Search for the cell housing the specified text and yield its [x, y] center coordinate. 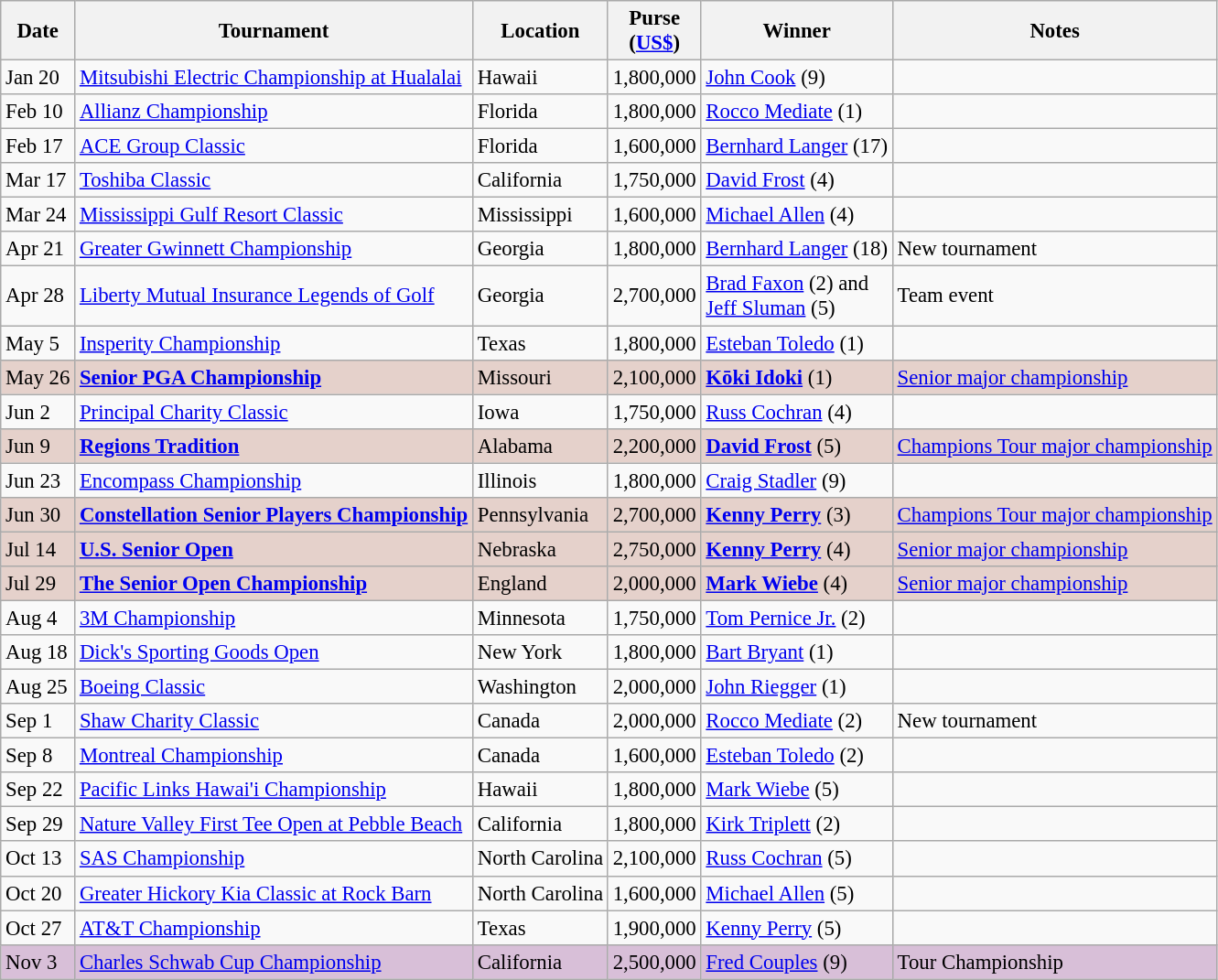
Winner [796, 31]
Sep 8 [38, 756]
Tour Championship [1054, 962]
Liberty Mutual Insurance Legends of Golf [275, 296]
Charles Schwab Cup Championship [275, 962]
Mark Wiebe (4) [796, 584]
John Cook (9) [796, 78]
Illinois [540, 480]
Craig Stadler (9) [796, 480]
3M Championship [275, 618]
Nature Valley First Tee Open at Pebble Beach [275, 824]
Greater Gwinnett Championship [275, 250]
May 26 [38, 377]
Jul 29 [38, 584]
Pacific Links Hawai'i Championship [275, 790]
Allianz Championship [275, 112]
Sep 22 [38, 790]
Regions Tradition [275, 446]
Kirk Triplett (2) [796, 824]
Mar 24 [38, 215]
1,900,000 [654, 928]
Aug 25 [38, 687]
Washington [540, 687]
Aug 4 [38, 618]
Feb 17 [38, 146]
Feb 10 [38, 112]
Mark Wiebe (5) [796, 790]
Pennsylvania [540, 515]
Russ Cochran (4) [796, 412]
Apr 28 [38, 296]
Tom Pernice Jr. (2) [796, 618]
Michael Allen (4) [796, 215]
New York [540, 652]
Notes [1054, 31]
Jun 9 [38, 446]
Oct 20 [38, 893]
Mississippi Gulf Resort Classic [275, 215]
Team event [1054, 296]
Alabama [540, 446]
Kenny Perry (3) [796, 515]
ACE Group Classic [275, 146]
John Riegger (1) [796, 687]
U.S. Senior Open [275, 549]
Bernhard Langer (18) [796, 250]
Esteban Toledo (1) [796, 343]
David Frost (4) [796, 180]
Encompass Championship [275, 480]
Sep 29 [38, 824]
Boeing Classic [275, 687]
Oct 27 [38, 928]
Fred Couples (9) [796, 962]
Toshiba Classic [275, 180]
Nov 3 [38, 962]
Location [540, 31]
Apr 21 [38, 250]
Esteban Toledo (2) [796, 756]
Greater Hickory Kia Classic at Rock Barn [275, 893]
David Frost (5) [796, 446]
2,200,000 [654, 446]
Rocco Mediate (2) [796, 721]
Nebraska [540, 549]
Russ Cochran (5) [796, 859]
Insperity Championship [275, 343]
Rocco Mediate (1) [796, 112]
Mississippi [540, 215]
Tournament [275, 31]
Jun 2 [38, 412]
Michael Allen (5) [796, 893]
Missouri [540, 377]
2,750,000 [654, 549]
Date [38, 31]
Mitsubishi Electric Championship at Hualalai [275, 78]
Kenny Perry (5) [796, 928]
SAS Championship [275, 859]
Jul 14 [38, 549]
Constellation Senior Players Championship [275, 515]
Senior PGA Championship [275, 377]
England [540, 584]
Principal Charity Classic [275, 412]
Brad Faxon (2) and Jeff Sluman (5) [796, 296]
Montreal Championship [275, 756]
Kenny Perry (4) [796, 549]
Mar 17 [38, 180]
Minnesota [540, 618]
AT&T Championship [275, 928]
Dick's Sporting Goods Open [275, 652]
Iowa [540, 412]
Jun 23 [38, 480]
Jun 30 [38, 515]
Kōki Idoki (1) [796, 377]
Aug 18 [38, 652]
Shaw Charity Classic [275, 721]
Sep 1 [38, 721]
Bart Bryant (1) [796, 652]
The Senior Open Championship [275, 584]
Jan 20 [38, 78]
Purse(US$) [654, 31]
Oct 13 [38, 859]
May 5 [38, 343]
Bernhard Langer (17) [796, 146]
2,500,000 [654, 962]
